Determine the (x, y) coordinate at the center of the cell enclosing the given text.  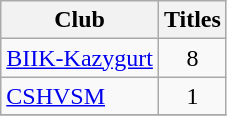
BIIK-Kazygurt (80, 58)
Club (80, 20)
CSHVSM (80, 96)
1 (192, 96)
8 (192, 58)
Titles (192, 20)
